Determine the (x, y) coordinate at the center of the cell enclosing the given text.  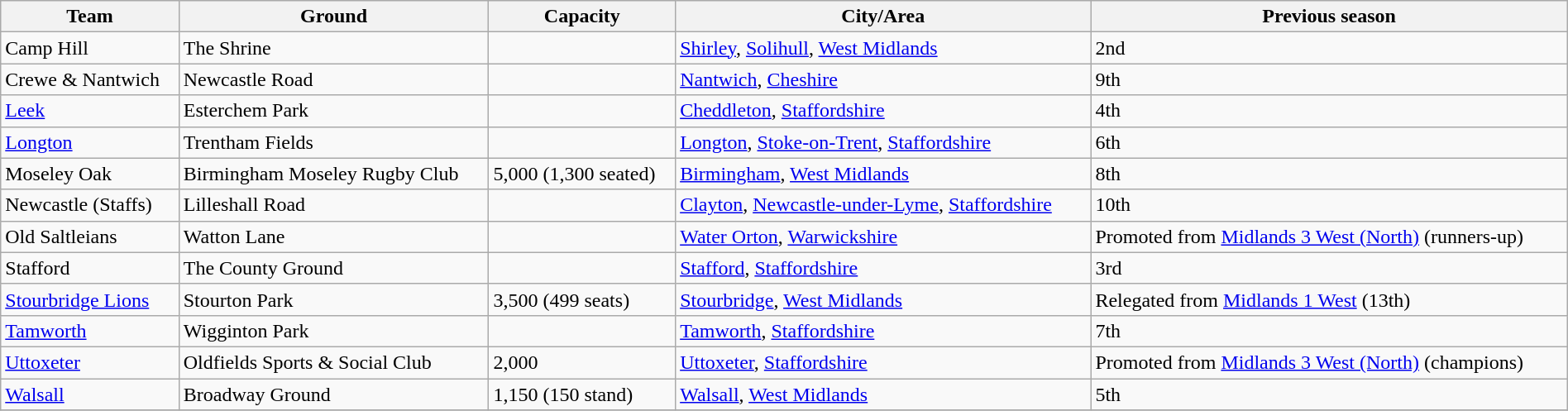
Wigginton Park (334, 331)
Trentham Fields (334, 142)
The Shrine (334, 48)
Old Saltleians (89, 237)
Esterchem Park (334, 111)
10th (1329, 205)
Birmingham Moseley Rugby Club (334, 174)
Longton (89, 142)
Nantwich, Cheshire (883, 79)
Cheddleton, Staffordshire (883, 111)
Leek (89, 111)
Water Orton, Warwickshire (883, 237)
Stourton Park (334, 299)
5th (1329, 394)
Ground (334, 17)
Shirley, Solihull, West Midlands (883, 48)
Crewe & Nantwich (89, 79)
1,150 (150 stand) (582, 394)
Clayton, Newcastle-under-Lyme, Staffordshire (883, 205)
7th (1329, 331)
Oldfields Sports & Social Club (334, 362)
Uttoxeter, Staffordshire (883, 362)
2nd (1329, 48)
Camp Hill (89, 48)
Relegated from Midlands 1 West (13th) (1329, 299)
Uttoxeter (89, 362)
Previous season (1329, 17)
6th (1329, 142)
3rd (1329, 268)
Stafford, Staffordshire (883, 268)
Walsall, West Midlands (883, 394)
Newcastle (Staffs) (89, 205)
Birmingham, West Midlands (883, 174)
Stourbridge, West Midlands (883, 299)
The County Ground (334, 268)
Lilleshall Road (334, 205)
Moseley Oak (89, 174)
Capacity (582, 17)
Newcastle Road (334, 79)
Longton, Stoke-on-Trent, Staffordshire (883, 142)
Promoted from Midlands 3 West (North) (champions) (1329, 362)
Tamworth, Staffordshire (883, 331)
Walsall (89, 394)
5,000 (1,300 seated) (582, 174)
Stafford (89, 268)
3,500 (499 seats) (582, 299)
Broadway Ground (334, 394)
2,000 (582, 362)
Promoted from Midlands 3 West (North) (runners-up) (1329, 237)
Team (89, 17)
9th (1329, 79)
4th (1329, 111)
Watton Lane (334, 237)
Tamworth (89, 331)
8th (1329, 174)
Stourbridge Lions (89, 299)
City/Area (883, 17)
